Detect which cell encompasses the target text, then output its [X, Y] center coordinate. 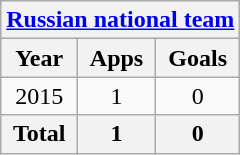
Year [40, 58]
Russian national team [120, 20]
Total [40, 134]
Goals [197, 58]
Apps [117, 58]
2015 [40, 96]
